Provide the [x, y] coordinate of the cell's center where the given text is located.  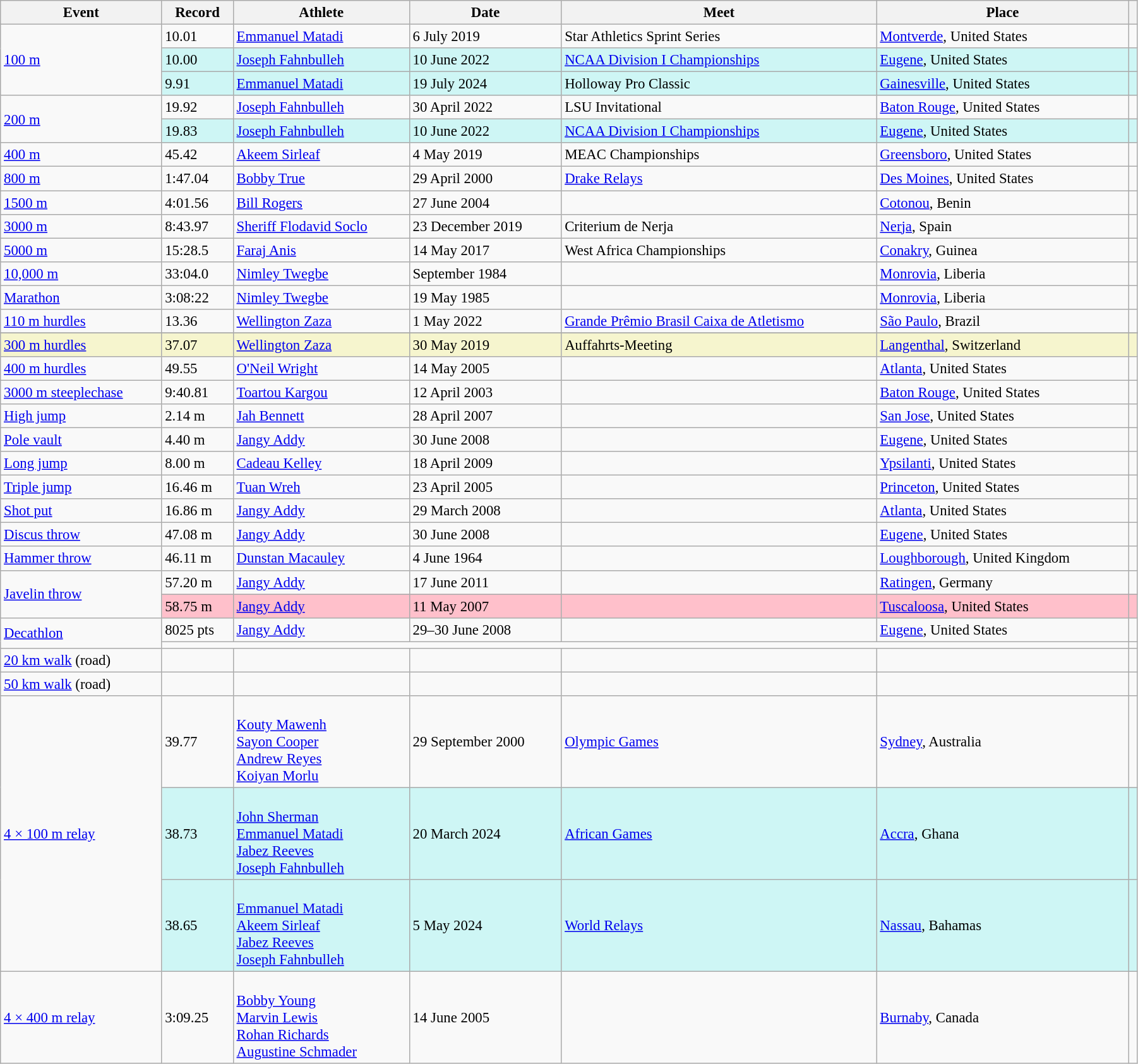
45.42 [197, 155]
MEAC Championships [719, 155]
1500 m [81, 203]
100 m [81, 61]
Olympic Games [719, 742]
10.00 [197, 60]
John ShermanEmmanuel MatadiJabez ReevesJoseph Fahnbulleh [321, 834]
Nassau, Bahamas [1003, 926]
18 April 2009 [485, 463]
5 May 2024 [485, 926]
49.55 [197, 369]
30 May 2019 [485, 345]
Ratingen, Germany [1003, 582]
3:09.25 [197, 1018]
Princeton, United States [1003, 487]
8.00 m [197, 463]
46.11 m [197, 559]
10,000 m [81, 273]
Greensboro, United States [1003, 155]
Kouty MawenhSayon CooperAndrew ReyesKoiyan Morlu [321, 742]
2.14 m [197, 416]
Pole vault [81, 440]
1:47.04 [197, 179]
Montverde, United States [1003, 37]
29–30 June 2008 [485, 630]
Athlete [321, 13]
Javelin throw [81, 594]
Accra, Ghana [1003, 834]
16.86 m [197, 511]
20 km walk (road) [81, 661]
Bill Rogers [321, 203]
Langenthal, Switzerland [1003, 345]
Auffahrts-Meeting [719, 345]
9.91 [197, 84]
Cadeau Kelley [321, 463]
Cotonou, Benin [1003, 203]
Bobby True [321, 179]
19 July 2024 [485, 84]
Event [81, 13]
800 m [81, 179]
14 May 2017 [485, 250]
Conakry, Guinea [1003, 250]
400 m [81, 155]
Date [485, 13]
Long jump [81, 463]
Discus throw [81, 535]
4.40 m [197, 440]
O'Neil Wright [321, 369]
33:04.0 [197, 273]
São Paulo, Brazil [1003, 321]
Jah Bennett [321, 416]
September 1984 [485, 273]
47.08 m [197, 535]
Meet [719, 13]
Emmanuel MatadiAkeem SirleafJabez ReevesJoseph Fahnbulleh [321, 926]
30 April 2022 [485, 107]
Loughborough, United Kingdom [1003, 559]
3:08:22 [197, 297]
West Africa Championships [719, 250]
4 × 400 m relay [81, 1018]
14 June 2005 [485, 1018]
39.77 [197, 742]
58.75 m [197, 606]
400 m hurdles [81, 369]
3000 m [81, 226]
Ypsilanti, United States [1003, 463]
Toartou Kargou [321, 392]
16.46 m [197, 487]
300 m hurdles [81, 345]
Hammer throw [81, 559]
14 May 2005 [485, 369]
Shot put [81, 511]
5000 m [81, 250]
Drake Relays [719, 179]
Tuscaloosa, United States [1003, 606]
9:40.81 [197, 392]
Sydney, Australia [1003, 742]
8:43.97 [197, 226]
3000 m steeplechase [81, 392]
Criterium de Nerja [719, 226]
38.73 [197, 834]
23 April 2005 [485, 487]
Dunstan Macauley [321, 559]
200 m [81, 119]
37.07 [197, 345]
19.83 [197, 131]
27 June 2004 [485, 203]
4:01.56 [197, 203]
High jump [81, 416]
Tuan Wreh [321, 487]
Star Athletics Sprint Series [719, 37]
Nerja, Spain [1003, 226]
4 June 1964 [485, 559]
15:28.5 [197, 250]
Place [1003, 13]
4 May 2019 [485, 155]
23 December 2019 [485, 226]
San Jose, United States [1003, 416]
29 April 2000 [485, 179]
Des Moines, United States [1003, 179]
57.20 m [197, 582]
19.92 [197, 107]
Burnaby, Canada [1003, 1018]
29 March 2008 [485, 511]
6 July 2019 [485, 37]
Triple jump [81, 487]
Sheriff Flodavid Soclo [321, 226]
13.36 [197, 321]
28 April 2007 [485, 416]
Marathon [81, 297]
Record [197, 13]
12 April 2003 [485, 392]
19 May 1985 [485, 297]
8025 pts [197, 630]
African Games [719, 834]
20 March 2024 [485, 834]
50 km walk (road) [81, 684]
Holloway Pro Classic [719, 84]
Gainesville, United States [1003, 84]
Decathlon [81, 633]
11 May 2007 [485, 606]
Faraj Anis [321, 250]
10.01 [197, 37]
Bobby YoungMarvin LewisRohan RichardsAugustine Schmader [321, 1018]
110 m hurdles [81, 321]
4 × 100 m relay [81, 834]
17 June 2011 [485, 582]
World Relays [719, 926]
29 September 2000 [485, 742]
38.65 [197, 926]
LSU Invitational [719, 107]
Grande Prêmio Brasil Caixa de Atletismo [719, 321]
1 May 2022 [485, 321]
Akeem Sirleaf [321, 155]
